Return (X, Y) of the center of cell containing provided text 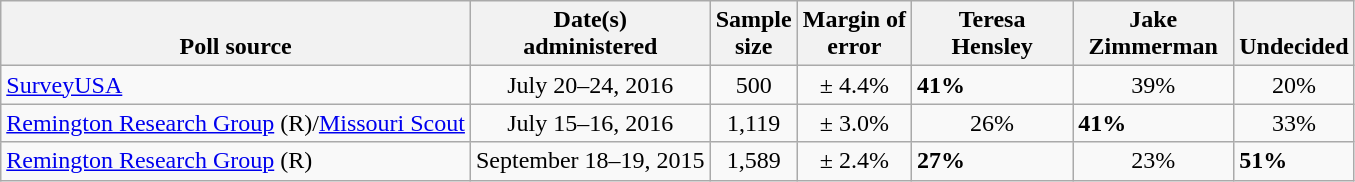
1,119 (754, 123)
Samplesize (754, 34)
23% (1154, 161)
20% (1294, 85)
± 2.4% (854, 161)
July 20–24, 2016 (590, 85)
26% (992, 123)
Poll source (236, 34)
Remington Research Group (R) (236, 161)
TeresaHensley (992, 34)
1,589 (754, 161)
500 (754, 85)
Date(s)administered (590, 34)
JakeZimmerman (1154, 34)
± 3.0% (854, 123)
SurveyUSA (236, 85)
Margin oferror (854, 34)
July 15–16, 2016 (590, 123)
33% (1294, 123)
39% (1154, 85)
Undecided (1294, 34)
Remington Research Group (R)/Missouri Scout (236, 123)
27% (992, 161)
± 4.4% (854, 85)
September 18–19, 2015 (590, 161)
51% (1294, 161)
